Capture the cell that displays the provided text and extract its [X, Y] central coordinate. 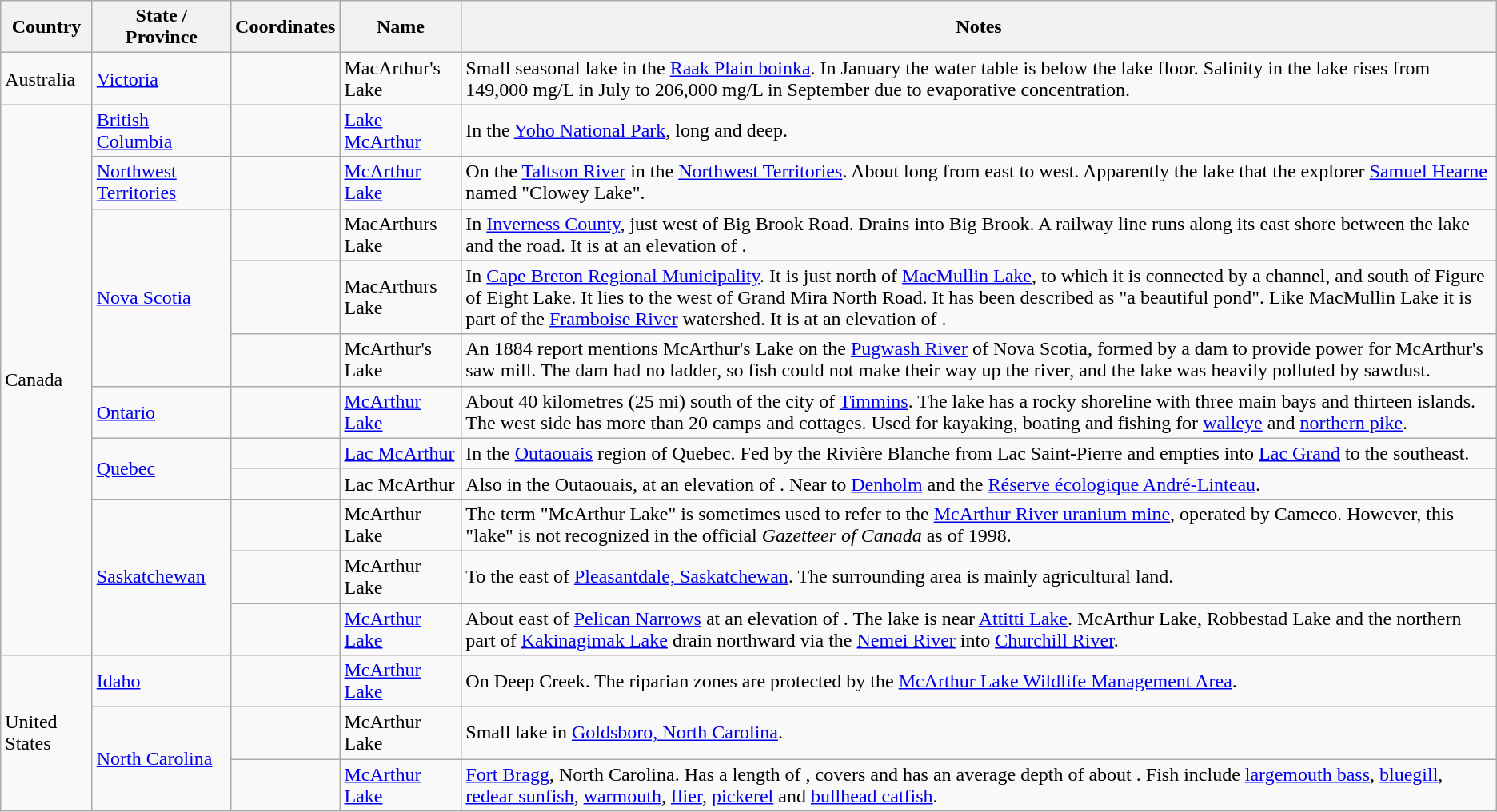
To the east of Pleasantdale, Saskatchewan. The surrounding area is mainly agricultural land. [979, 577]
Victoria [162, 78]
Name [401, 27]
Also in the Outaouais, at an elevation of . Near to Denholm and the Réserve écologique André-Linteau. [979, 484]
In the Outaouais region of Quebec. Fed by the Rivière Blanche from Lac Saint-Pierre and empties into Lac Grand to the southeast. [979, 453]
Coordinates [285, 27]
British Columbia [162, 131]
Northwest Territories [162, 182]
Idaho [162, 681]
United States [46, 734]
North Carolina [162, 759]
In the Yoho National Park, long and deep. [979, 131]
Nova Scotia [162, 297]
Country [46, 27]
Lake McArthur [401, 131]
McArthur's Lake [401, 360]
Quebec [162, 468]
Notes [979, 27]
Saskatchewan [162, 577]
Australia [46, 78]
Small lake in Goldsboro, North Carolina. [979, 734]
Ontario [162, 412]
MacArthur's Lake [401, 78]
On Deep Creek. The riparian zones are protected by the McArthur Lake Wildlife Management Area. [979, 681]
Canada [46, 380]
State /Province [162, 27]
